Return the (X, Y) coordinate for the center point of the cell that contains the specified text.  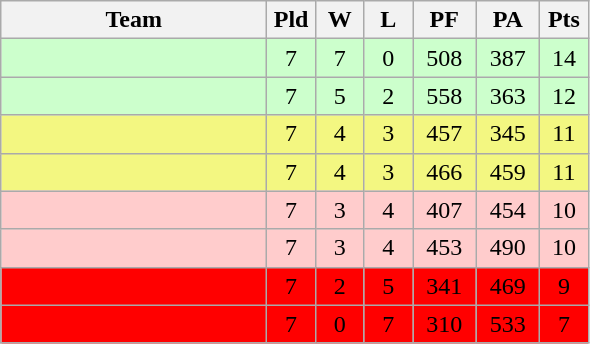
454 (508, 210)
533 (508, 324)
345 (508, 134)
490 (508, 248)
L (388, 20)
363 (508, 96)
558 (444, 96)
341 (444, 286)
459 (508, 172)
466 (444, 172)
9 (564, 286)
14 (564, 58)
W (340, 20)
508 (444, 58)
PF (444, 20)
310 (444, 324)
453 (444, 248)
457 (444, 134)
Team (134, 20)
469 (508, 286)
PA (508, 20)
Pld (292, 20)
407 (444, 210)
387 (508, 58)
12 (564, 96)
Pts (564, 20)
